Detect which cell encompasses the target text, then output its [X, Y] center coordinate. 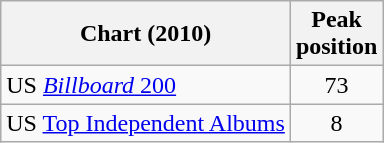
Chart (2010) [146, 34]
US Billboard 200 [146, 85]
Peakposition [336, 34]
8 [336, 123]
US Top Independent Albums [146, 123]
73 [336, 85]
